Capture the cell that displays the provided text and extract its [x, y] central coordinate. 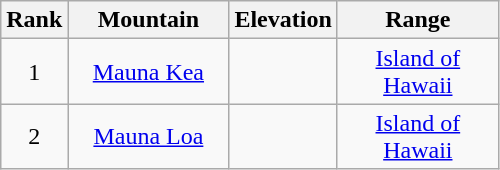
Rank [34, 20]
Mauna Loa [148, 136]
Mountain [148, 20]
2 [34, 136]
Range [418, 20]
Mauna Kea [148, 72]
1 [34, 72]
Elevation [283, 20]
